Find where the given text appears and provide that cell's center as (X, Y) coordinate. 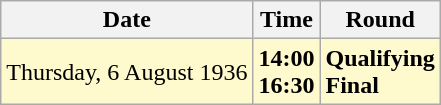
14:0016:30 (286, 72)
Round (380, 20)
Time (286, 20)
Date (127, 20)
QualifyingFinal (380, 72)
Thursday, 6 August 1936 (127, 72)
